For the text-containing cell, return its midpoint in (x, y) coordinate format. 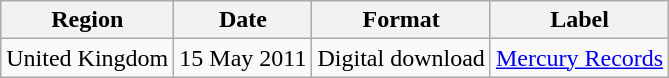
Format (401, 20)
United Kingdom (88, 58)
Mercury Records (579, 58)
Digital download (401, 58)
Region (88, 20)
Date (243, 20)
Label (579, 20)
15 May 2011 (243, 58)
